Detect which cell encompasses the target text, then output its [x, y] center coordinate. 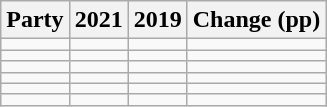
2019 [158, 20]
2021 [98, 20]
Party [35, 20]
Change (pp) [256, 20]
